From the cell containing the given text, extract its center point as [x, y] coordinate. 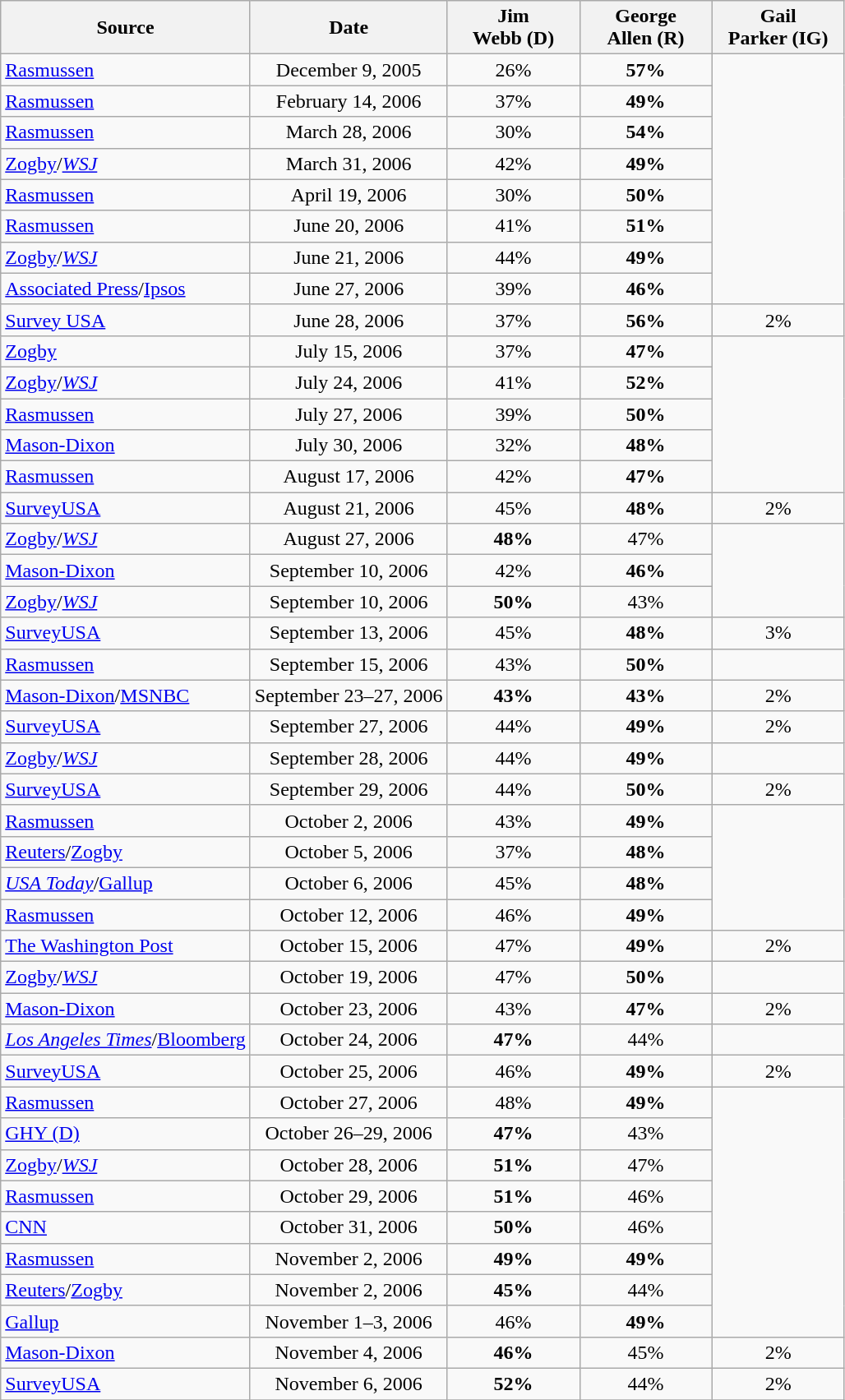
October 6, 2006 [349, 883]
GailParker (IG) [778, 28]
USA Today/Gallup [126, 883]
March 28, 2006 [349, 132]
October 31, 2006 [349, 1227]
October 5, 2006 [349, 852]
Gallup [126, 1321]
September 15, 2006 [349, 664]
February 14, 2006 [349, 101]
57% [646, 70]
July 27, 2006 [349, 414]
GeorgeAllen (R) [646, 28]
October 28, 2006 [349, 1165]
26% [513, 70]
October 26–29, 2006 [349, 1134]
October 12, 2006 [349, 915]
GHY (D) [126, 1134]
October 2, 2006 [349, 820]
32% [513, 446]
August 17, 2006 [349, 477]
October 15, 2006 [349, 946]
March 31, 2006 [349, 164]
September 23–27, 2006 [349, 695]
November 1–3, 2006 [349, 1321]
Zogby [126, 351]
August 21, 2006 [349, 508]
JimWebb (D) [513, 28]
Associated Press/Ipsos [126, 289]
July 24, 2006 [349, 382]
Date [349, 28]
October 24, 2006 [349, 1040]
June 21, 2006 [349, 257]
September 27, 2006 [349, 727]
October 25, 2006 [349, 1071]
July 30, 2006 [349, 446]
September 28, 2006 [349, 758]
August 27, 2006 [349, 539]
November 6, 2006 [349, 1384]
September 13, 2006 [349, 633]
June 27, 2006 [349, 289]
October 19, 2006 [349, 977]
November 4, 2006 [349, 1352]
Survey USA [126, 320]
Los Angeles Times/Bloomberg [126, 1040]
September 29, 2006 [349, 789]
April 19, 2006 [349, 195]
56% [646, 320]
June 28, 2006 [349, 320]
June 20, 2006 [349, 226]
October 27, 2006 [349, 1102]
The Washington Post [126, 946]
July 15, 2006 [349, 351]
54% [646, 132]
December 9, 2005 [349, 70]
Source [126, 28]
CNN [126, 1227]
October 29, 2006 [349, 1196]
October 23, 2006 [349, 1009]
Mason-Dixon/MSNBC [126, 695]
3% [778, 633]
